Provide the (X, Y) coordinate of the cell's center where the given text is located.  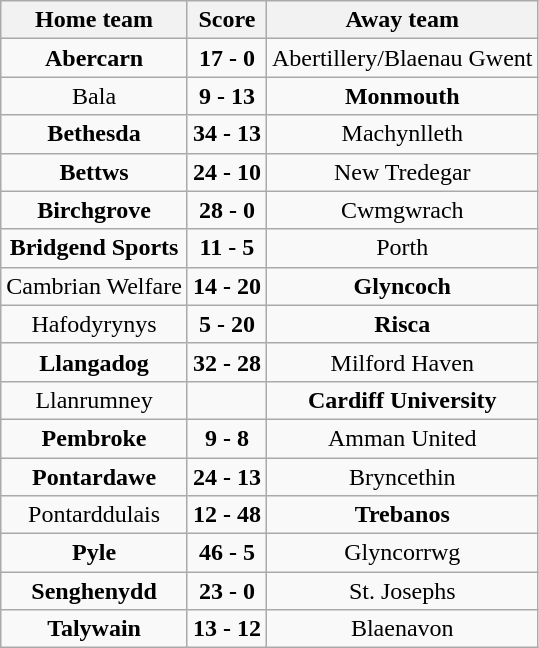
Pontardawe (94, 477)
28 - 0 (226, 210)
Birchgrove (94, 210)
Glyncoch (402, 286)
Amman United (402, 438)
46 - 5 (226, 553)
Monmouth (402, 96)
Cwmgwrach (402, 210)
5 - 20 (226, 324)
Bryncethin (402, 477)
Bridgend Sports (94, 248)
Bala (94, 96)
Away team (402, 20)
9 - 13 (226, 96)
Hafodyrynys (94, 324)
Bethesda (94, 134)
11 - 5 (226, 248)
24 - 13 (226, 477)
13 - 12 (226, 629)
24 - 10 (226, 172)
Porth (402, 248)
14 - 20 (226, 286)
32 - 28 (226, 362)
Home team (94, 20)
17 - 0 (226, 58)
Senghenydd (94, 591)
Pontarddulais (94, 515)
Milford Haven (402, 362)
Machynlleth (402, 134)
Glyncorrwg (402, 553)
34 - 13 (226, 134)
Risca (402, 324)
St. Josephs (402, 591)
Trebanos (402, 515)
12 - 48 (226, 515)
New Tredegar (402, 172)
9 - 8 (226, 438)
Abercarn (94, 58)
23 - 0 (226, 591)
Abertillery/Blaenau Gwent (402, 58)
Cardiff University (402, 400)
Bettws (94, 172)
Cambrian Welfare (94, 286)
Talywain (94, 629)
Score (226, 20)
Pyle (94, 553)
Pembroke (94, 438)
Blaenavon (402, 629)
Llangadog (94, 362)
Llanrumney (94, 400)
